Locate the cell with the specified text and output its (x, y) center coordinate. 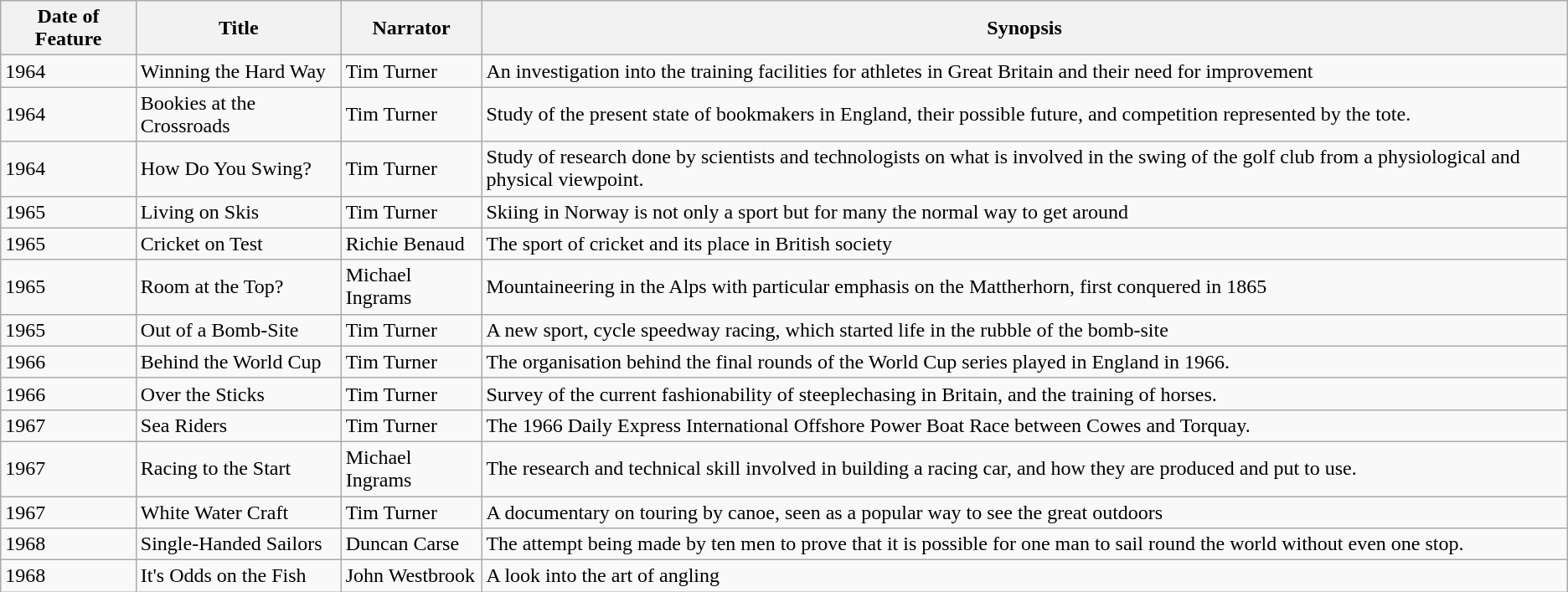
Behind the World Cup (238, 362)
Over the Sticks (238, 394)
Study of research done by scientists and technologists on what is involved in the swing of the golf club from a physiological and physical viewpoint. (1024, 169)
White Water Craft (238, 512)
How Do You Swing? (238, 169)
A look into the art of angling (1024, 576)
Cricket on Test (238, 244)
Date of Feature (69, 28)
The attempt being made by ten men to prove that it is possible for one man to sail round the world without even one stop. (1024, 544)
John Westbrook (411, 576)
Survey of the current fashionability of steeplechasing in Britain, and the training of horses. (1024, 394)
The research and technical skill involved in building a racing car, and how they are produced and put to use. (1024, 469)
Winning the Hard Way (238, 71)
Out of a Bomb-Site (238, 330)
A documentary on touring by canoe, seen as a popular way to see the great outdoors (1024, 512)
Richie Benaud (411, 244)
Narrator (411, 28)
Mountaineering in the Alps with particular emphasis on the Mattherhorn, first conquered in 1865 (1024, 286)
Living on Skis (238, 212)
The 1966 Daily Express International Offshore Power Boat Race between Cowes and Torquay. (1024, 425)
Room at the Top? (238, 286)
It's Odds on the Fish (238, 576)
Duncan Carse (411, 544)
The organisation behind the final rounds of the World Cup series played in England in 1966. (1024, 362)
The sport of cricket and its place in British society (1024, 244)
Title (238, 28)
Racing to the Start (238, 469)
Bookies at the Crossroads (238, 114)
Single-Handed Sailors (238, 544)
A new sport, cycle speedway racing, which started life in the rubble of the bomb-site (1024, 330)
Sea Riders (238, 425)
Study of the present state of bookmakers in England, their possible future, and competition represented by the tote. (1024, 114)
Skiing in Norway is not only a sport but for many the normal way to get around (1024, 212)
An investigation into the training facilities for athletes in Great Britain and their need for improvement (1024, 71)
Synopsis (1024, 28)
